Detect which cell encompasses the target text, then output its (x, y) center coordinate. 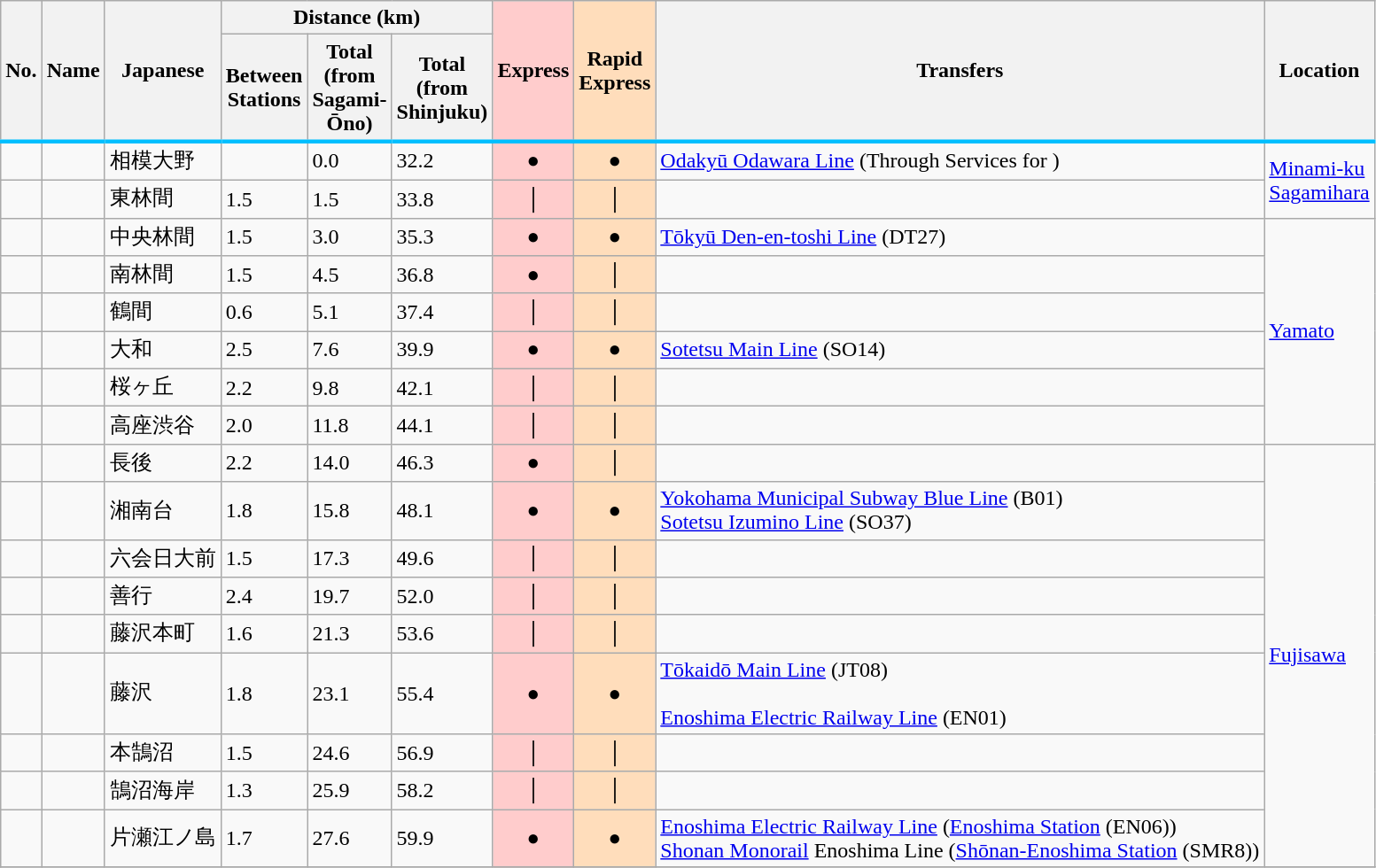
Total(from Sagami-Ōno) (349, 89)
1.3 (264, 790)
Tōkaidō Main Line (JT08) Enoshima Electric Railway Line (EN01) (960, 694)
39.9 (442, 351)
7.6 (349, 351)
中央林間 (163, 237)
Tōkyū Den-en-toshi Line (DT27) (960, 237)
9.8 (349, 388)
42.1 (442, 388)
15.8 (349, 510)
56.9 (442, 753)
Express (533, 71)
大和 (163, 351)
Yokohama Municipal Subway Blue Line (B01) Sotetsu Izumino Line (SO37) (960, 510)
Odakyū Odawara Line (Through Services for ) (960, 160)
53.6 (442, 634)
1.6 (264, 634)
相模大野 (163, 160)
2.0 (264, 425)
Name (73, 71)
5.1 (349, 312)
本鵠沼 (163, 753)
桜ヶ丘 (163, 388)
14.0 (349, 462)
六会日大前 (163, 558)
58.2 (442, 790)
Yamato (1319, 331)
52.0 (442, 597)
27.6 (349, 838)
0.0 (349, 160)
鶴間 (163, 312)
35.3 (442, 237)
25.9 (349, 790)
Enoshima Electric Railway Line (Enoshima Station (EN06)) Shonan Monorail Enoshima Line (Shōnan-Enoshima Station (SMR8)) (960, 838)
Fujisawa (1319, 655)
24.6 (349, 753)
長後 (163, 462)
17.3 (349, 558)
4.5 (349, 275)
Total(from Shinjuku) (442, 89)
11.8 (349, 425)
Minami-kuSagamihara (1319, 179)
善行 (163, 597)
藤沢本町 (163, 634)
49.6 (442, 558)
1.7 (264, 838)
23.1 (349, 694)
2.5 (264, 351)
3.0 (349, 237)
21.3 (349, 634)
Japanese (163, 71)
46.3 (442, 462)
No. (21, 71)
片瀬江ノ島 (163, 838)
Location (1319, 71)
Sotetsu Main Line (SO14) (960, 351)
藤沢 (163, 694)
湘南台 (163, 510)
鵠沼海岸 (163, 790)
Rapid Express (615, 71)
高座渋谷 (163, 425)
55.4 (442, 694)
37.4 (442, 312)
Transfers (960, 71)
BetweenStations (264, 89)
Distance (km) (356, 18)
19.7 (349, 597)
2.4 (264, 597)
32.2 (442, 160)
0.6 (264, 312)
東林間 (163, 198)
33.8 (442, 198)
59.9 (442, 838)
48.1 (442, 510)
44.1 (442, 425)
南林間 (163, 275)
36.8 (442, 275)
